Return the (x, y) coordinate for the center point of the cell that contains the specified text.  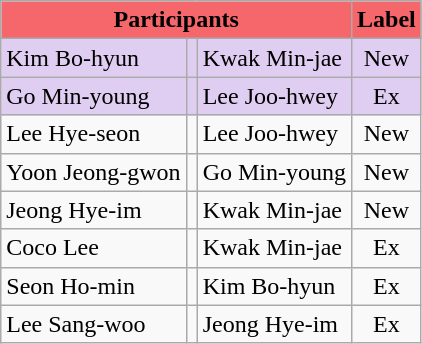
Coco Lee (94, 248)
Participants (176, 20)
Label (387, 20)
Yoon Jeong-gwon (94, 172)
Lee Hye-seon (94, 134)
Seon Ho-min (94, 286)
Lee Sang-woo (94, 324)
